Scan for the cell matching the given text and deliver its (X, Y) coordinate at center. 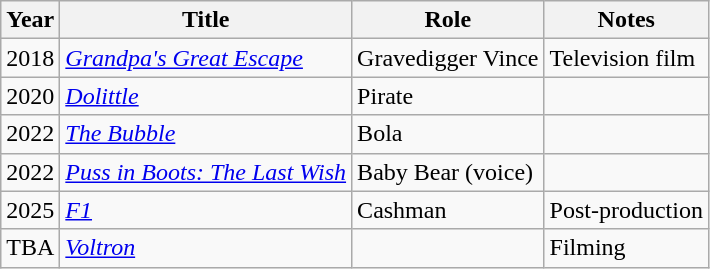
Dolittle (206, 96)
Notes (626, 20)
The Bubble (206, 134)
Year (30, 20)
2025 (30, 210)
Baby Bear (voice) (448, 172)
Filming (626, 248)
Voltron (206, 248)
2020 (30, 96)
Role (448, 20)
Pirate (448, 96)
Television film (626, 58)
Post-production (626, 210)
2018 (30, 58)
Bola (448, 134)
TBA (30, 248)
Cashman (448, 210)
Grandpa's Great Escape (206, 58)
F1 (206, 210)
Puss in Boots: The Last Wish (206, 172)
Gravedigger Vince (448, 58)
Title (206, 20)
